Search for the cell housing the specified text and yield its (X, Y) center coordinate. 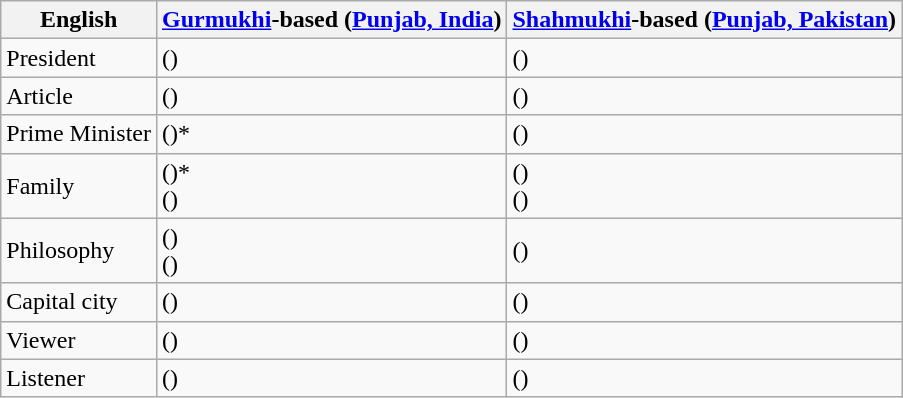
()* (332, 134)
Family (79, 186)
Prime Minister (79, 134)
President (79, 58)
Gurmukhi-based (Punjab, India) (332, 20)
Capital city (79, 302)
Philosophy (79, 250)
Shahmukhi-based (Punjab, Pakistan) (704, 20)
Listener (79, 378)
()* () (332, 186)
English (79, 20)
Viewer (79, 340)
Article (79, 96)
